Determine the (x, y) coordinate at the center of the cell enclosing the given text.  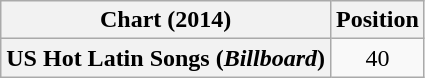
Chart (2014) (166, 20)
40 (378, 58)
Position (378, 20)
US Hot Latin Songs (Billboard) (166, 58)
